Capture the cell that displays the provided text and extract its (x, y) central coordinate. 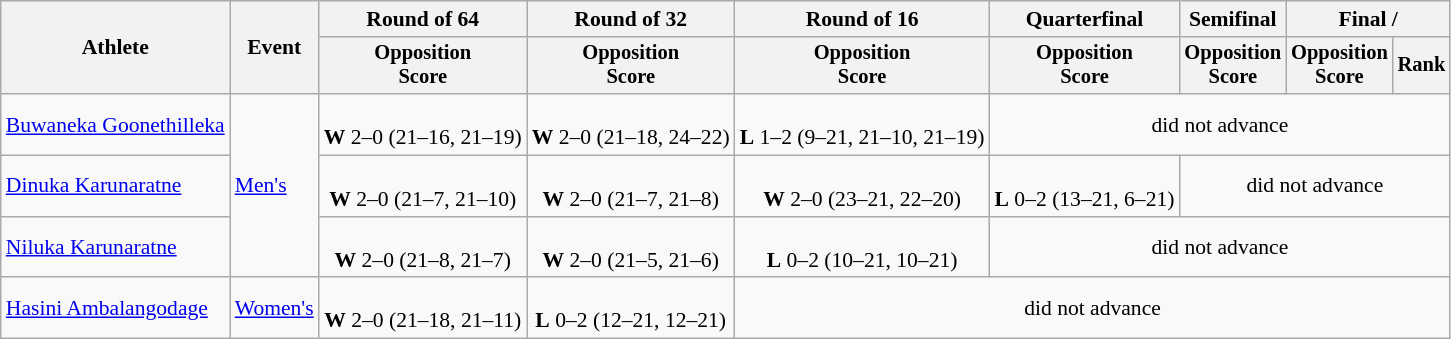
Quarterfinal (1084, 19)
L 0–2 (10–21, 10–21) (862, 248)
Round of 32 (631, 19)
W 2–0 (21–7, 21–8) (631, 186)
W 2–0 (21–16, 21–19) (423, 124)
Semifinal (1234, 19)
Hasini Ambalangodage (116, 308)
Niluka Karunaratne (116, 248)
W 2–0 (21–8, 21–7) (423, 248)
Buwaneka Goonethilleka (116, 124)
Athlete (116, 48)
W 2–0 (23–21, 22–20) (862, 186)
Final / (1368, 19)
Round of 16 (862, 19)
Rank (1422, 66)
W 2–0 (21–5, 21–6) (631, 248)
L 0–2 (12–21, 12–21) (631, 308)
W 2–0 (21–18, 24–22) (631, 124)
Men's (274, 186)
Event (274, 48)
L 0–2 (13–21, 6–21) (1084, 186)
W 2–0 (21–7, 21–10) (423, 186)
Women's (274, 308)
Dinuka Karunaratne (116, 186)
L 1–2 (9–21, 21–10, 21–19) (862, 124)
Round of 64 (423, 19)
W 2–0 (21–18, 21–11) (423, 308)
